From the cell containing the given text, extract its center point as (X, Y) coordinate. 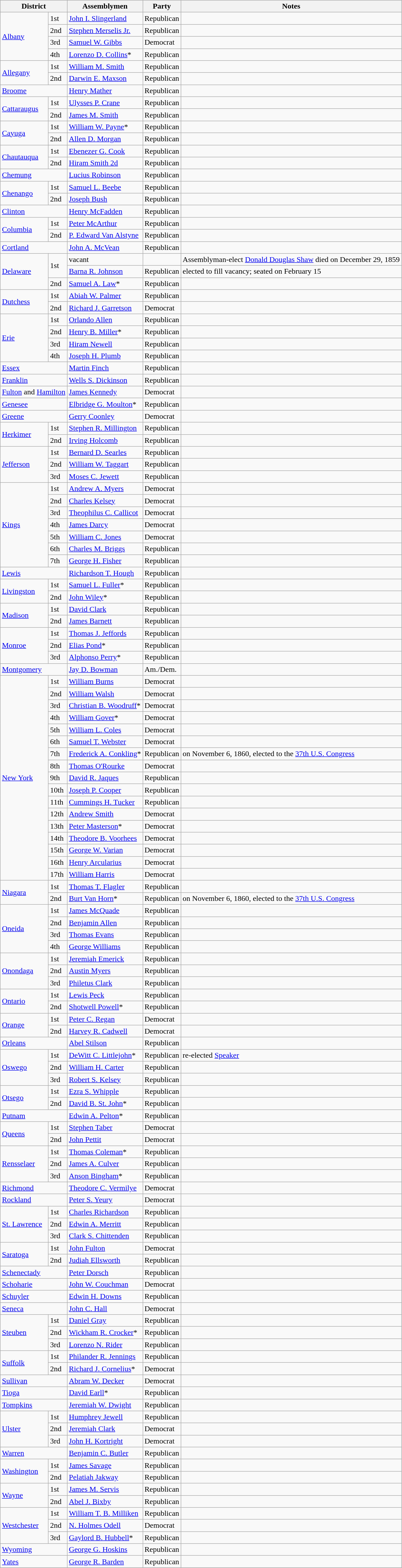
John C. Hall (105, 1309)
John A. McVean (105, 247)
Richard J. Garretson (105, 308)
Stephen R. Millington (105, 428)
Suffolk (24, 1363)
Wells S. Dickinson (105, 380)
Tioga (34, 1393)
James Barnett (105, 621)
Thomas T. Flagler (105, 886)
Greene (34, 416)
Samuel W. Gibbs (105, 42)
Chenango (24, 193)
New York (24, 778)
William Harris (105, 874)
Benjamin C. Butler (105, 1453)
Thomas J. Jeffords (105, 633)
Philetus Clark (105, 983)
Pelatiah Jakway (105, 1477)
George G. Hoskins (105, 1550)
Henry B. Miller* (105, 332)
Ulysses P. Crane (105, 103)
Jay D. Bowman (105, 669)
Andrew A. Myers (105, 488)
Cummings H. Tucker (105, 802)
Thomas Evans (105, 935)
Abram W. Decker (105, 1381)
Wyoming (34, 1550)
Joseph P. Cooper (105, 790)
Lucius Robinson (105, 175)
Judiah Ellsworth (105, 1260)
Chemung (34, 175)
Jeremiah Emerick (105, 959)
Chautauqua (24, 157)
vacant (105, 259)
Jefferson (24, 464)
Lorenzo N. Rider (105, 1345)
Henry Mather (105, 91)
P. Edward Van Alstyne (105, 235)
District (34, 6)
Christian B. Woodruff* (105, 705)
Allegany (24, 73)
Westchester (24, 1526)
William W. Payne* (105, 127)
16th (58, 862)
Jeremiah W. Dwight (105, 1405)
Ebenezer G. Cook (105, 151)
Herkimer (24, 434)
Ulster (24, 1429)
re-elected Speaker (291, 1055)
Peter Masterson* (105, 826)
Richard J. Cornelius* (105, 1369)
Robert S. Kelsey (105, 1079)
Samuel L. Fuller* (105, 585)
Montgomery (34, 669)
St. Lawrence (24, 1224)
William L. Coles (105, 730)
Benjamin Allen (105, 923)
James McQuade (105, 910)
Wayne (24, 1495)
David R. Jaques (105, 778)
Moses C. Jewett (105, 476)
Thomas Coleman* (105, 1152)
Theodore C. Vermilye (105, 1188)
Gaylord B. Hubbell* (105, 1538)
Bernard D. Searles (105, 452)
Putnam (34, 1115)
George R. Barden (105, 1562)
Darwin E. Maxson (105, 79)
Andrew Smith (105, 814)
George Williams (105, 947)
William H. Carter (105, 1067)
Wickham R. Crocker* (105, 1333)
Thomas O'Rourke (105, 766)
17th (58, 874)
John Fulton (105, 1248)
William W. Taggart (105, 464)
Ontario (24, 1001)
13th (58, 826)
Clark S. Chittenden (105, 1236)
Theodore B. Voorhees (105, 838)
Madison (24, 615)
Charles Kelsey (105, 500)
Assemblymen (105, 6)
Onondaga (24, 971)
David Clark (105, 609)
Elias Pond* (105, 645)
Theophilus C. Callicot (105, 513)
Barna R. Johnson (105, 271)
Monroe (24, 645)
James Darcy (105, 525)
Joseph H. Plumb (105, 356)
Samuel A. Law* (105, 284)
John Wiley* (105, 597)
James Savage (105, 1465)
15th (58, 850)
Orlando Allen (105, 320)
Stephen Merselis Jr. (105, 30)
Hiram Smith 2d (105, 163)
Clinton (34, 211)
9th (58, 778)
Abel J. Bixby (105, 1501)
Franklin (34, 380)
James A. Culver (105, 1164)
Cayuga (24, 133)
Warren (34, 1453)
William M. Smith (105, 67)
Dutchess (24, 302)
George H. Fisher (105, 561)
Queens (24, 1134)
Frederick A. Conkling* (105, 754)
Shotwell Powell* (105, 1007)
William Walsh (105, 693)
N. Holmes Odell (105, 1526)
Genesee (34, 404)
Orleans (34, 1043)
William T. B. Milliken (105, 1514)
Columbia (24, 229)
Lewis Peck (105, 995)
Charles M. Briggs (105, 549)
Rockland (34, 1200)
Gerry Coonley (105, 416)
Joseph Bush (105, 199)
Seneca (34, 1309)
Schenectady (34, 1272)
Peter C. Regan (105, 1019)
Ezra S. Whipple (105, 1091)
David Earll* (105, 1393)
elected to fill vacancy; seated on February 15 (291, 271)
Essex (34, 368)
William Burns (105, 681)
Albany (24, 36)
Martin Finch (105, 368)
Schuyler (34, 1296)
Lorenzo D. Collins* (105, 54)
Saratoga (24, 1254)
John I. Slingerland (105, 18)
Peter McArthur (105, 223)
Peter Dorsch (105, 1272)
Abel Stilson (105, 1043)
8th (58, 766)
Cattaraugus (24, 109)
John H. Kortright (105, 1441)
Anson Bingham* (105, 1176)
DeWitt C. Littlejohn* (105, 1055)
Notes (291, 6)
Erie (24, 338)
William Gover* (105, 717)
Rensselaer (24, 1164)
Oswego (24, 1067)
Richardson T. Hough (105, 573)
Henry Arcularius (105, 862)
Tompkins (34, 1405)
Austin Myers (105, 971)
Edwin A. Merritt (105, 1224)
George W. Varian (105, 850)
12th (58, 814)
Edwin A. Pelton* (105, 1115)
Assemblyman-elect Donald Douglas Shaw died on December 29, 1859 (291, 259)
Charles Richardson (105, 1212)
John W. Couchman (105, 1284)
Peter S. Yeury (105, 1200)
Am./Dem. (162, 669)
Cortland (34, 247)
Steuben (24, 1333)
Irving Holcomb (105, 440)
10th (58, 790)
Elbridge G. Moulton* (105, 404)
Party (162, 6)
James Kennedy (105, 392)
Samuel L. Beebe (105, 187)
Sullivan (34, 1381)
Jeremiah Clark (105, 1429)
David B. St. John* (105, 1103)
Samuel T. Webster (105, 742)
Orange (24, 1025)
Niagara (24, 892)
John Pettit (105, 1140)
Abiah W. Palmer (105, 296)
Burt Van Horn* (105, 898)
James M. Smith (105, 115)
Fulton and Hamilton (34, 392)
Kings (24, 525)
11th (58, 802)
Harvey R. Cadwell (105, 1031)
Oneida (24, 928)
Delaware (24, 271)
Edwin H. Downs (105, 1296)
Daniel Gray (105, 1321)
Lewis (34, 573)
Alphonso Perry* (105, 657)
Richmond (34, 1188)
Humphrey Jewell (105, 1417)
Henry McFadden (105, 211)
Broome (34, 91)
Hiram Newell (105, 344)
Otsego (24, 1097)
Philander R. Jennings (105, 1357)
Washington (24, 1471)
Allen D. Morgan (105, 139)
Yates (34, 1562)
Stephen Taber (105, 1128)
William C. Jones (105, 537)
14th (58, 838)
James M. Servis (105, 1489)
Schoharie (34, 1284)
Livingston (24, 591)
